Return [X, Y] of the center of cell containing provided text 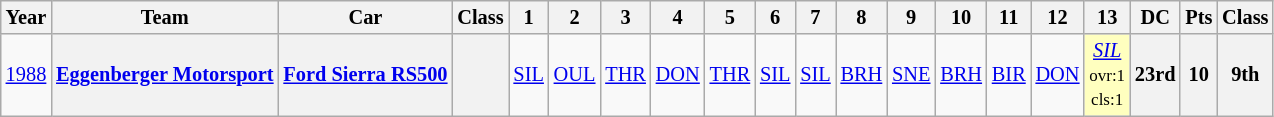
11 [1009, 17]
SNE [911, 75]
1988 [26, 75]
SILovr:1cls:1 [1107, 75]
13 [1107, 17]
BIR [1009, 75]
Team [164, 17]
3 [625, 17]
Ford Sierra RS500 [365, 75]
8 [862, 17]
12 [1058, 17]
23rd [1155, 75]
OUL [575, 75]
4 [678, 17]
2 [575, 17]
5 [730, 17]
9 [911, 17]
Eggenberger Motorsport [164, 75]
6 [775, 17]
Year [26, 17]
Car [365, 17]
Pts [1198, 17]
7 [815, 17]
1 [529, 17]
DC [1155, 17]
9th [1245, 75]
